Locate the cell with the specified text and output its (x, y) center coordinate. 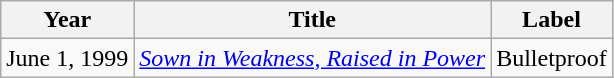
Year (68, 20)
Label (552, 20)
June 1, 1999 (68, 58)
Bulletproof (552, 58)
Title (312, 20)
Sown in Weakness, Raised in Power (312, 58)
